Detect which cell encompasses the target text, then output its (x, y) center coordinate. 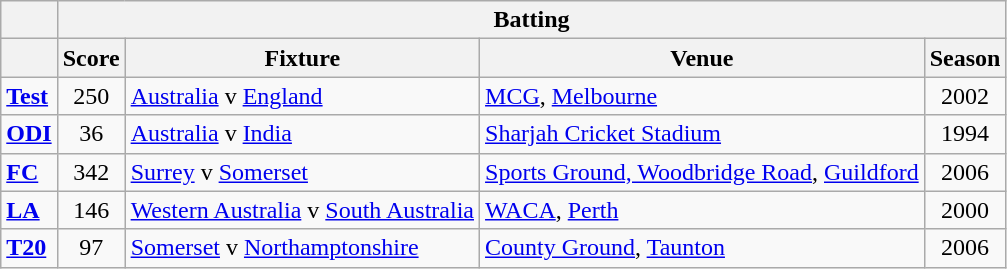
LA (29, 210)
146 (91, 210)
WACA, Perth (702, 210)
Sharjah Cricket Stadium (702, 134)
T20 (29, 248)
2000 (965, 210)
97 (91, 248)
Score (91, 58)
36 (91, 134)
Batting (532, 20)
Australia v India (302, 134)
ODI (29, 134)
342 (91, 172)
Season (965, 58)
Surrey v Somerset (302, 172)
FC (29, 172)
1994 (965, 134)
Somerset v Northamptonshire (302, 248)
MCG, Melbourne (702, 96)
County Ground, Taunton (702, 248)
Australia v England (302, 96)
Fixture (302, 58)
Venue (702, 58)
Western Australia v South Australia (302, 210)
250 (91, 96)
2002 (965, 96)
Test (29, 96)
Sports Ground, Woodbridge Road, Guildford (702, 172)
